Find where the given text appears and provide that cell's center as (x, y) coordinate. 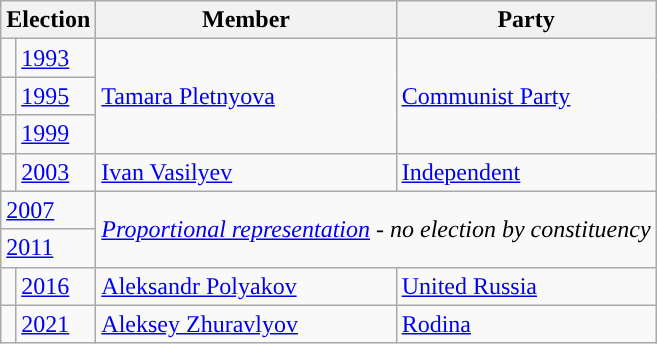
Independent (526, 172)
Communist Party (526, 96)
2003 (56, 172)
1999 (56, 134)
Ivan Vasilyev (246, 172)
Member (246, 20)
1993 (56, 58)
Proportional representation - no election by constituency (376, 229)
2011 (48, 248)
Rodina (526, 324)
1995 (56, 96)
United Russia (526, 286)
2007 (48, 210)
Election (48, 20)
Aleksey Zhuravlyov (246, 324)
Tamara Pletnyova (246, 96)
Aleksandr Polyakov (246, 286)
2021 (56, 324)
Party (526, 20)
2016 (56, 286)
